Detect which cell encompasses the target text, then output its [x, y] center coordinate. 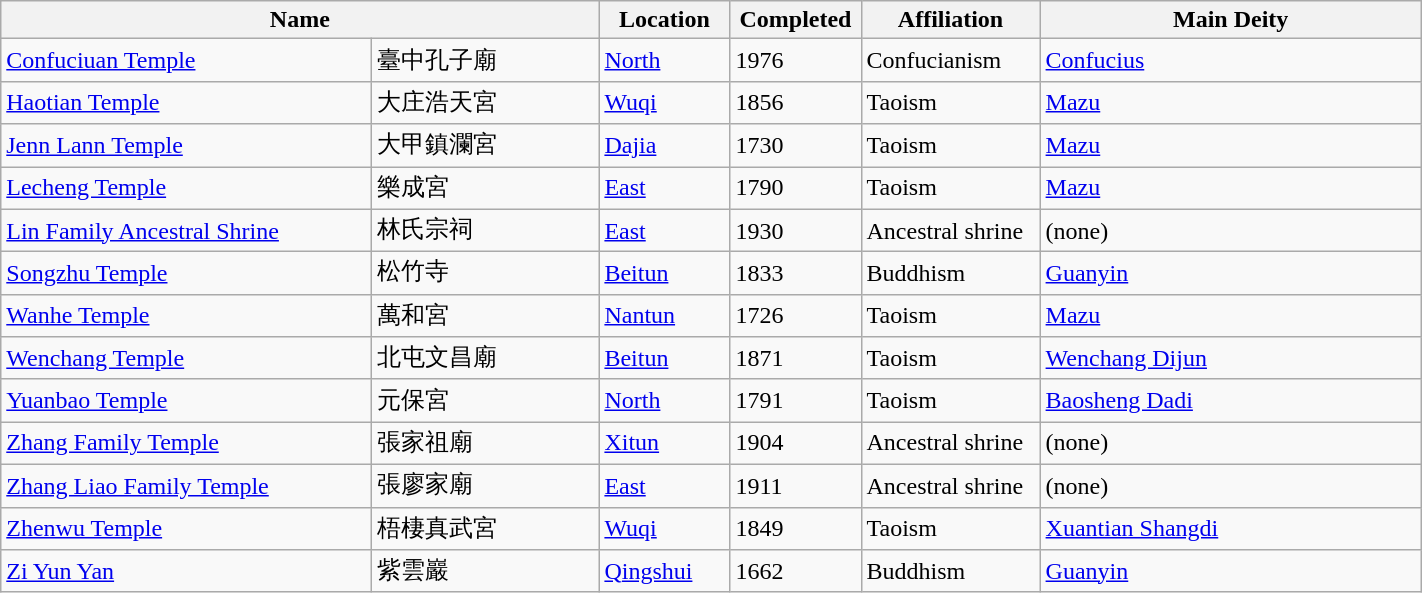
Dajia [664, 146]
Lecheng Temple [186, 188]
Jenn Lann Temple [186, 146]
大甲鎮瀾宮 [486, 146]
張家祖廟 [486, 444]
松竹寺 [486, 274]
Songzhu Temple [186, 274]
1930 [796, 230]
1856 [796, 102]
林氏宗祠 [486, 230]
Completed [796, 20]
Wenchang Dijun [1230, 358]
大庄浩天宮 [486, 102]
Zhenwu Temple [186, 528]
元保宮 [486, 400]
1976 [796, 60]
Qingshui [664, 572]
張廖家廟 [486, 486]
梧棲真武宮 [486, 528]
Confucianism [950, 60]
1790 [796, 188]
紫雲巖 [486, 572]
Affiliation [950, 20]
Yuanbao Temple [186, 400]
臺中孔子廟 [486, 60]
Zi Yun Yan [186, 572]
Location [664, 20]
1662 [796, 572]
1849 [796, 528]
Wanhe Temple [186, 316]
1833 [796, 274]
北屯文昌廟 [486, 358]
Zhang Liao Family Temple [186, 486]
1791 [796, 400]
Wenchang Temple [186, 358]
Lin Family Ancestral Shrine [186, 230]
Main Deity [1230, 20]
Baosheng Dadi [1230, 400]
Confucius [1230, 60]
1911 [796, 486]
Xuantian Shangdi [1230, 528]
Name [300, 20]
1904 [796, 444]
樂成宮 [486, 188]
Confuciuan Temple [186, 60]
1871 [796, 358]
Xitun [664, 444]
萬和宮 [486, 316]
Zhang Family Temple [186, 444]
Nantun [664, 316]
1730 [796, 146]
1726 [796, 316]
Haotian Temple [186, 102]
